From the cell containing the given text, extract its center point as [X, Y] coordinate. 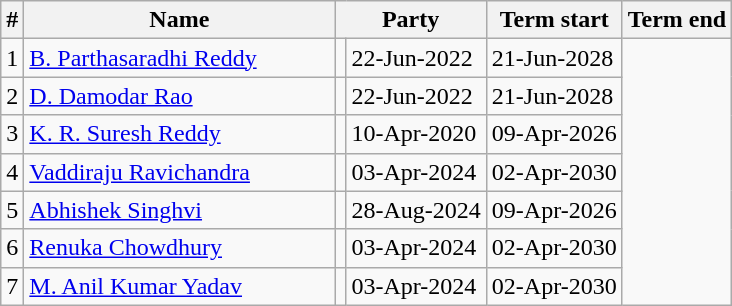
Abhishek Singhvi [180, 210]
Vaddiraju Ravichandra [180, 172]
Renuka Chowdhury [180, 248]
5 [12, 210]
Term start [554, 20]
4 [12, 172]
1 [12, 58]
3 [12, 134]
28-Aug-2024 [416, 210]
B. Parthasaradhi Reddy [180, 58]
7 [12, 286]
M. Anil Kumar Yadav [180, 286]
6 [12, 248]
Term end [677, 20]
2 [12, 96]
Name [180, 20]
Party [410, 20]
# [12, 20]
10-Apr-2020 [416, 134]
D. Damodar Rao [180, 96]
K. R. Suresh Reddy [180, 134]
